Output the [X, Y] coordinate of the center of the cell containing the given text.  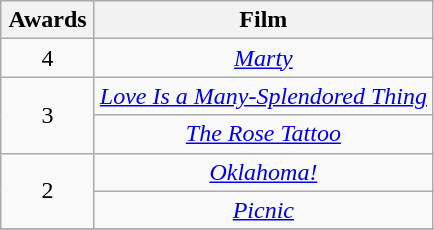
Picnic [263, 210]
Love Is a Many-Splendored Thing [263, 96]
Marty [263, 58]
3 [48, 115]
Awards [48, 20]
2 [48, 191]
Film [263, 20]
Oklahoma! [263, 172]
4 [48, 58]
The Rose Tattoo [263, 134]
